Output the [X, Y] coordinate of the center of the cell containing the given text.  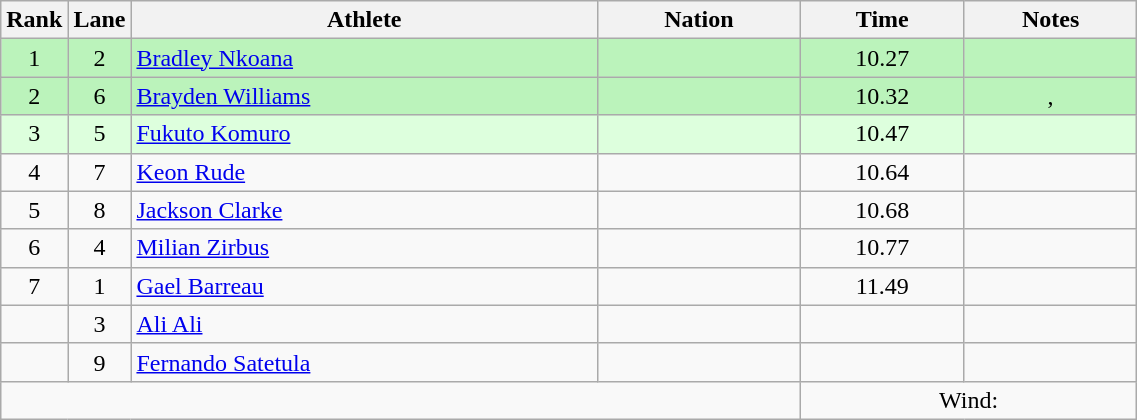
Nation [698, 20]
Athlete [364, 20]
Fernando Satetula [364, 362]
Gael Barreau [364, 286]
Ali Ali [364, 324]
10.32 [882, 96]
Bradley Nkoana [364, 58]
Lane [100, 20]
Jackson Clarke [364, 210]
10.47 [882, 134]
8 [100, 210]
Time [882, 20]
Wind: [968, 400]
10.27 [882, 58]
, [1050, 96]
11.49 [882, 286]
10.77 [882, 248]
9 [100, 362]
Notes [1050, 20]
Milian Zirbus [364, 248]
Brayden Williams [364, 96]
Keon Rude [364, 172]
Rank [34, 20]
10.64 [882, 172]
Fukuto Komuro [364, 134]
10.68 [882, 210]
